Search for the cell housing the specified text and yield its (x, y) center coordinate. 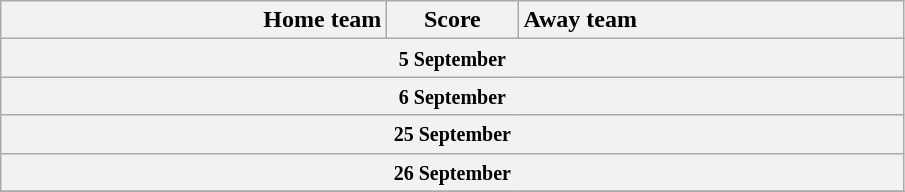
26 September (452, 172)
Score (452, 20)
Away team (711, 20)
5 September (452, 58)
25 September (452, 134)
Home team (194, 20)
6 September (452, 96)
